Return (x, y) of the center of cell containing provided text 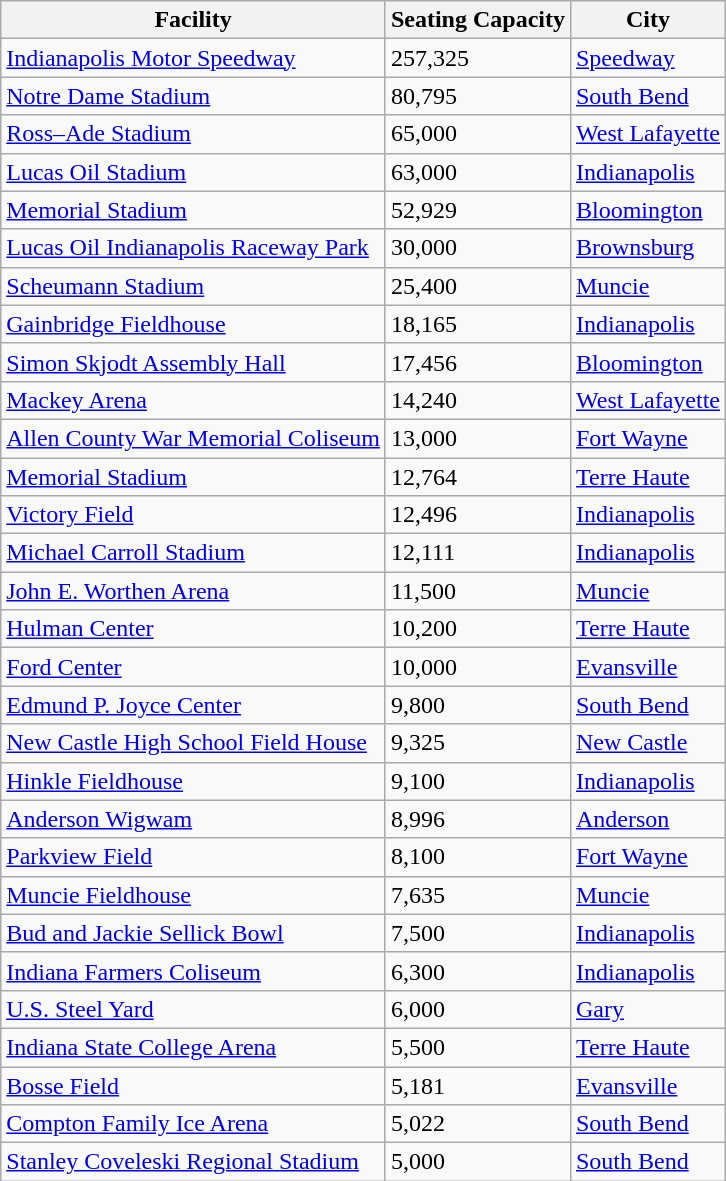
U.S. Steel Yard (194, 1009)
Mackey Arena (194, 400)
Indiana Farmers Coliseum (194, 971)
9,100 (478, 781)
12,496 (478, 515)
Stanley Coveleski Regional Stadium (194, 1162)
52,929 (478, 210)
Parkview Field (194, 857)
Michael Carroll Stadium (194, 553)
65,000 (478, 134)
Anderson Wigwam (194, 819)
Gainbridge Fieldhouse (194, 324)
Gary (648, 1009)
10,000 (478, 667)
Ross–Ade Stadium (194, 134)
9,325 (478, 743)
14,240 (478, 400)
11,500 (478, 591)
257,325 (478, 58)
Ford Center (194, 667)
Compton Family Ice Arena (194, 1124)
5,181 (478, 1085)
12,764 (478, 477)
Brownsburg (648, 248)
5,500 (478, 1047)
18,165 (478, 324)
Indianapolis Motor Speedway (194, 58)
City (648, 20)
63,000 (478, 172)
Lucas Oil Indianapolis Raceway Park (194, 248)
6,000 (478, 1009)
Edmund P. Joyce Center (194, 705)
Hulman Center (194, 629)
Facility (194, 20)
7,635 (478, 895)
Speedway (648, 58)
8,996 (478, 819)
5,022 (478, 1124)
7,500 (478, 933)
Hinkle Fieldhouse (194, 781)
Lucas Oil Stadium (194, 172)
Bud and Jackie Sellick Bowl (194, 933)
Simon Skjodt Assembly Hall (194, 362)
Seating Capacity (478, 20)
9,800 (478, 705)
Scheumann Stadium (194, 286)
17,456 (478, 362)
New Castle High School Field House (194, 743)
Allen County War Memorial Coliseum (194, 438)
Victory Field (194, 515)
12,111 (478, 553)
Indiana State College Arena (194, 1047)
Anderson (648, 819)
30,000 (478, 248)
Muncie Fieldhouse (194, 895)
John E. Worthen Arena (194, 591)
6,300 (478, 971)
Bosse Field (194, 1085)
5,000 (478, 1162)
80,795 (478, 96)
New Castle (648, 743)
10,200 (478, 629)
13,000 (478, 438)
8,100 (478, 857)
Notre Dame Stadium (194, 96)
25,400 (478, 286)
